Scan for the cell matching the given text and deliver its (x, y) coordinate at center. 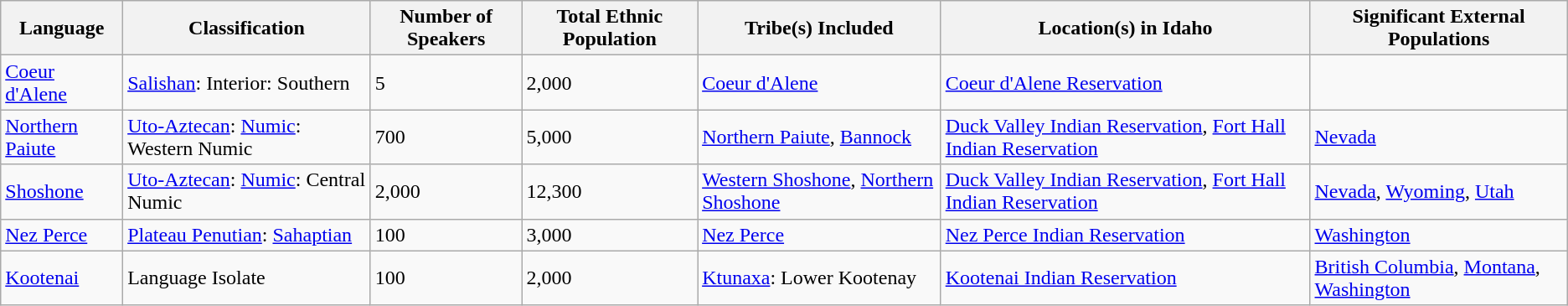
Kootenai (62, 278)
Tribe(s) Included (819, 29)
Uto-Aztecan: Numic: Central Numic (247, 191)
Plateau Penutian: Sahaptian (247, 235)
Coeur d'Alene Reservation (1126, 82)
Nevada (1439, 137)
700 (446, 137)
Shoshone (62, 191)
Northern Paiute (62, 137)
Kootenai Indian Reservation (1126, 278)
Northern Paiute, Bannock (819, 137)
Salishan: Interior: Southern (247, 82)
Language (62, 29)
British Columbia, Montana, Washington (1439, 278)
Uto-Aztecan: Numic: Western Numic (247, 137)
Location(s) in Idaho (1126, 29)
Number of Speakers (446, 29)
Washington (1439, 235)
Western Shoshone, Northern Shoshone (819, 191)
Nez Perce Indian Reservation (1126, 235)
5,000 (610, 137)
Total Ethnic Population (610, 29)
Classification (247, 29)
Ktunaxa: Lower Kootenay (819, 278)
12,300 (610, 191)
Nevada, Wyoming, Utah (1439, 191)
3,000 (610, 235)
Significant External Populations (1439, 29)
Language Isolate (247, 278)
5 (446, 82)
